Output the (x, y) coordinate of the center of the cell containing the given text.  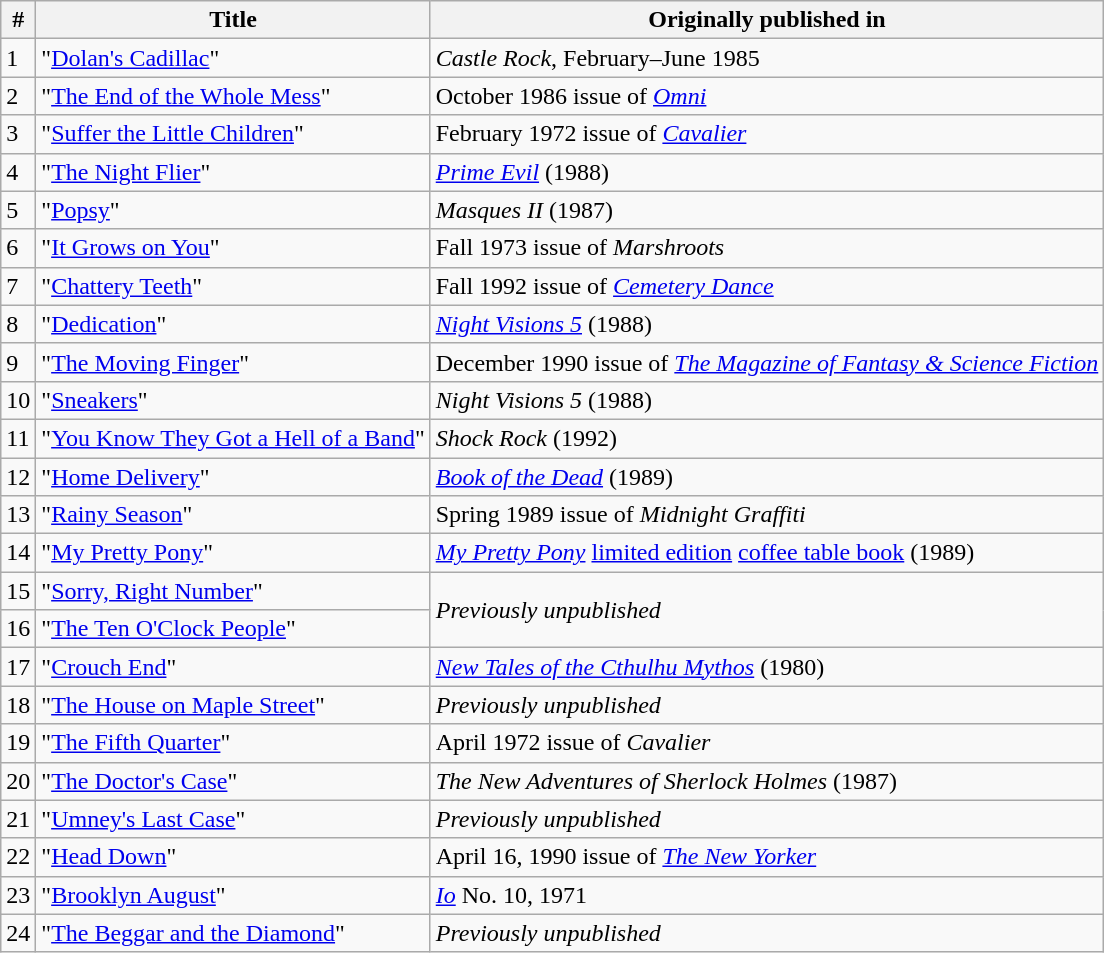
5 (18, 210)
10 (18, 400)
18 (18, 705)
Book of the Dead (1989) (767, 477)
24 (18, 933)
"The House on Maple Street" (233, 705)
2 (18, 96)
"Dedication" (233, 324)
23 (18, 895)
Io No. 10, 1971 (767, 895)
"Brooklyn August" (233, 895)
February 1972 issue of Cavalier (767, 134)
21 (18, 819)
Masques II (1987) (767, 210)
"The End of the Whole Mess" (233, 96)
# (18, 20)
11 (18, 438)
"You Know They Got a Hell of a Band" (233, 438)
3 (18, 134)
April 1972 issue of Cavalier (767, 743)
Title (233, 20)
October 1986 issue of Omni (767, 96)
17 (18, 667)
The New Adventures of Sherlock Holmes (1987) (767, 781)
12 (18, 477)
7 (18, 286)
22 (18, 857)
Fall 1973 issue of Marshroots (767, 248)
"Chattery Teeth" (233, 286)
"The Beggar and the Diamond" (233, 933)
Spring 1989 issue of Midnight Graffiti (767, 515)
My Pretty Pony limited edition coffee table book (1989) (767, 553)
16 (18, 629)
6 (18, 248)
"Head Down" (233, 857)
"Umney's Last Case" (233, 819)
"Sorry, Right Number" (233, 591)
December 1990 issue of The Magazine of Fantasy & Science Fiction (767, 362)
15 (18, 591)
"The Fifth Quarter" (233, 743)
Shock Rock (1992) (767, 438)
Fall 1992 issue of Cemetery Dance (767, 286)
"Suffer the Little Children" (233, 134)
"The Moving Finger" (233, 362)
"My Pretty Pony" (233, 553)
9 (18, 362)
13 (18, 515)
"The Ten O'Clock People" (233, 629)
"Sneakers" (233, 400)
"The Doctor's Case" (233, 781)
Castle Rock, February–June 1985 (767, 58)
"Dolan's Cadillac" (233, 58)
"Crouch End" (233, 667)
20 (18, 781)
1 (18, 58)
"It Grows on You" (233, 248)
"Home Delivery" (233, 477)
April 16, 1990 issue of The New Yorker (767, 857)
Originally published in (767, 20)
Prime Evil (1988) (767, 172)
8 (18, 324)
14 (18, 553)
4 (18, 172)
"Rainy Season" (233, 515)
"The Night Flier" (233, 172)
19 (18, 743)
"Popsy" (233, 210)
New Tales of the Cthulhu Mythos (1980) (767, 667)
